Search for the cell housing the specified text and yield its (x, y) center coordinate. 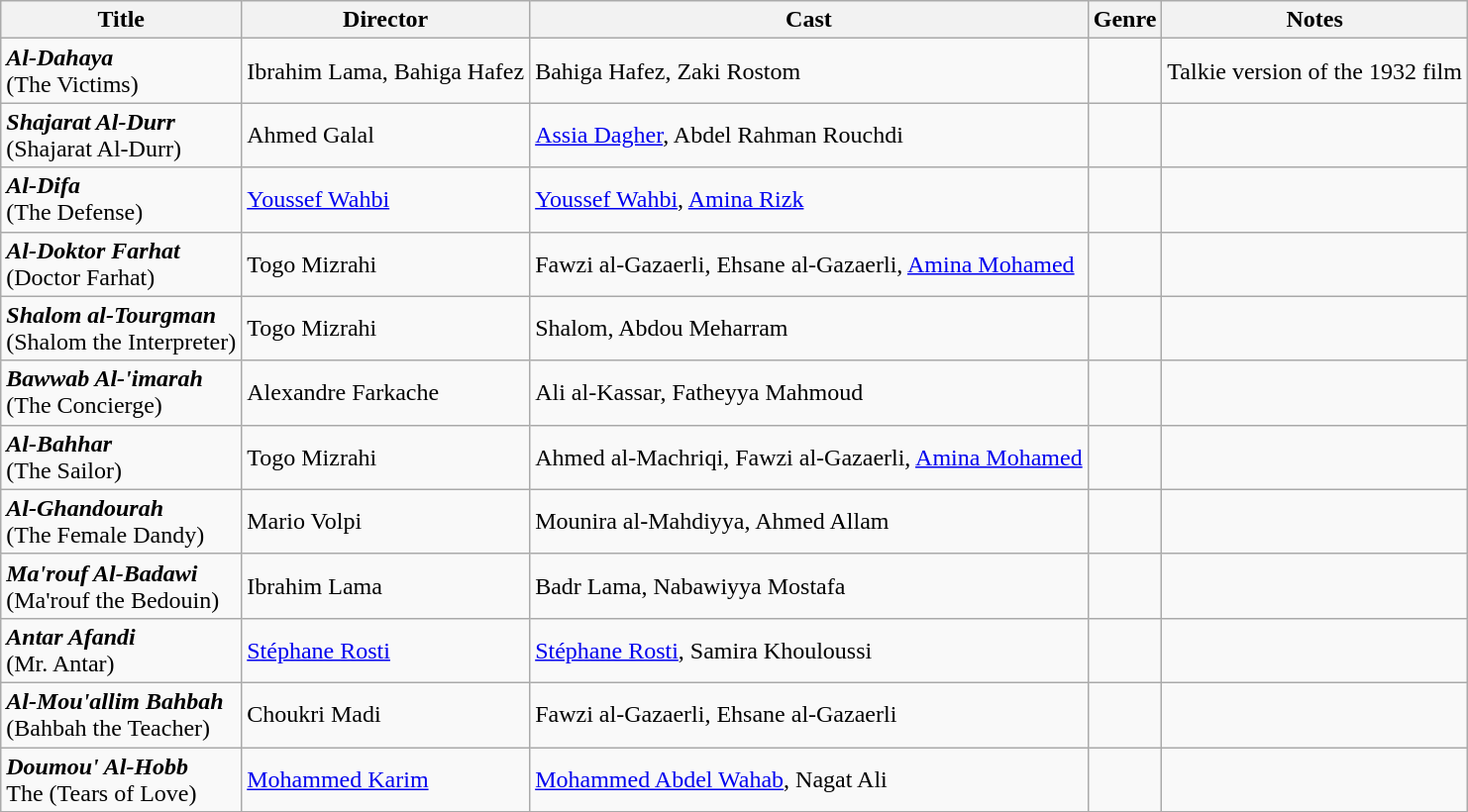
Al-Bahhar (The Sailor) (121, 457)
Antar Afandi (Mr. Antar) (121, 650)
Al-Dahaya (The Victims) (121, 71)
Al-Mou'allim Bahbah (Bahbah the Teacher) (121, 715)
Mario Volpi (386, 521)
Fawzi al-Gazaerli, Ehsane al-Gazaerli, Amina Mohamed (809, 263)
Mohammed Karim (386, 778)
Cast (809, 20)
Alexandre Farkache (386, 392)
Talkie version of the 1932 film (1315, 71)
Choukri Madi (386, 715)
Al-Ghandourah (The Female Dandy) (121, 521)
Genre (1125, 20)
Al-Difa (The Defense) (121, 200)
Badr Lama, Nabawiyya Mostafa (809, 586)
Shalom al-Tourgman (Shalom the Interpreter) (121, 329)
Shalom, Abdou Meharram (809, 329)
Assia Dagher, Abdel Rahman Rouchdi (809, 135)
Ali al-Kassar, Fatheyya Mahmoud (809, 392)
Ahmed Galal (386, 135)
Shajarat Al-Durr (Shajarat Al-Durr) (121, 135)
Notes (1315, 20)
Fawzi al-Gazaerli, Ehsane al-Gazaerli (809, 715)
Mohammed Abdel Wahab, Nagat Ali (809, 778)
Bahiga Hafez, Zaki Rostom (809, 71)
Youssef Wahbi, Amina Rizk (809, 200)
Mounira al-Mahdiyya, Ahmed Allam (809, 521)
Ahmed al-Machriqi, Fawzi al-Gazaerli, Amina Mohamed (809, 457)
Title (121, 20)
Doumou' Al-Hobb The (Tears of Love) (121, 778)
Ibrahim Lama, Bahiga Hafez (386, 71)
Bawwab Al-'imarah (The Concierge) (121, 392)
Al-Doktor Farhat (Doctor Farhat) (121, 263)
Youssef Wahbi (386, 200)
Stéphane Rosti (386, 650)
Stéphane Rosti, Samira Khouloussi (809, 650)
Ma'rouf Al-Badawi (Ma'rouf the Bedouin) (121, 586)
Ibrahim Lama (386, 586)
Director (386, 20)
